Identify which cell holds the provided text, then report its [X, Y] central coordinate. 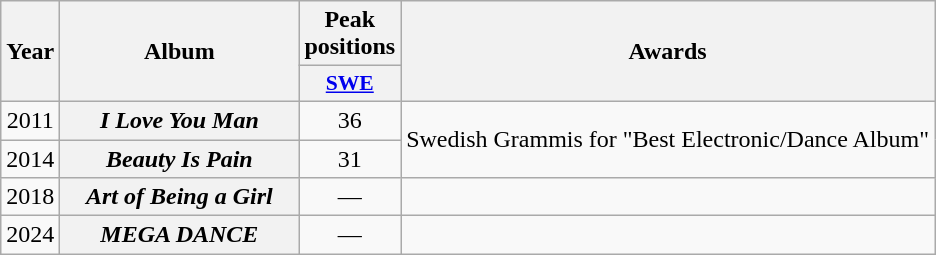
Year [30, 52]
Art of Being a Girl [180, 197]
Album [180, 52]
2014 [30, 159]
36 [350, 120]
2011 [30, 120]
SWE [350, 84]
Awards [668, 52]
2024 [30, 235]
31 [350, 159]
I Love You Man [180, 120]
MEGA DANCE [180, 235]
Peak positions [350, 34]
Beauty Is Pain [180, 159]
Swedish Grammis for "Best Electronic/Dance Album" [668, 139]
2018 [30, 197]
